Scan for the cell matching the given text and deliver its [x, y] coordinate at center. 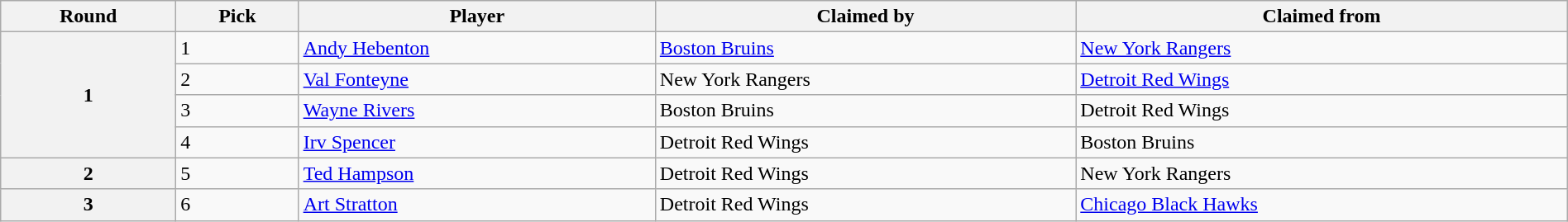
Round [88, 17]
6 [238, 205]
Claimed from [1322, 17]
Claimed by [865, 17]
Pick [238, 17]
Val Fonteyne [476, 79]
Ted Hampson [476, 173]
Irv Spencer [476, 142]
Wayne Rivers [476, 111]
Andy Hebenton [476, 48]
4 [238, 142]
5 [238, 173]
Art Stratton [476, 205]
Chicago Black Hawks [1322, 205]
Player [476, 17]
